Output the [X, Y] coordinate of the center of the cell containing the given text.  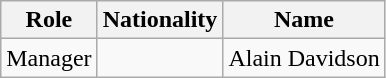
Name [304, 20]
Nationality [160, 20]
Alain Davidson [304, 58]
Role [49, 20]
Manager [49, 58]
